For the text-containing cell, return its midpoint in (X, Y) coordinate format. 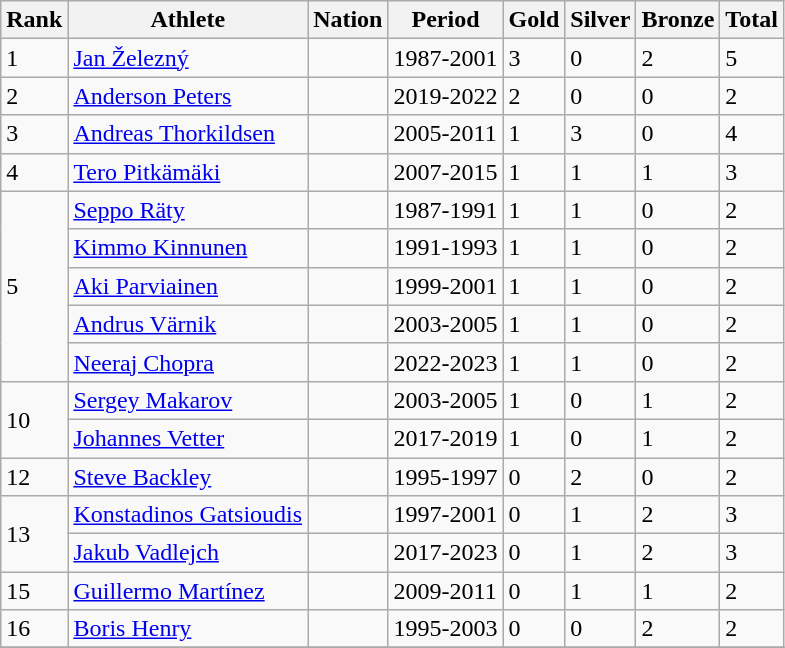
Period (446, 20)
2022-2023 (446, 362)
Steve Backley (188, 477)
Gold (534, 20)
Athlete (188, 20)
1987-2001 (446, 58)
1991-1993 (446, 248)
Jan Železný (188, 58)
Kimmo Kinnunen (188, 248)
Silver (600, 20)
Neeraj Chopra (188, 362)
Andreas Thorkildsen (188, 134)
1995-2003 (446, 629)
2019-2022 (446, 96)
16 (34, 629)
Jakub Vadlejch (188, 553)
1995-1997 (446, 477)
2017-2023 (446, 553)
Aki Parviainen (188, 286)
2007-2015 (446, 172)
Total (752, 20)
Sergey Makarov (188, 400)
Boris Henry (188, 629)
12 (34, 477)
Andrus Värnik (188, 324)
1999-2001 (446, 286)
Konstadinos Gatsioudis (188, 515)
2005-2011 (446, 134)
2017-2019 (446, 438)
10 (34, 419)
Guillermo Martínez (188, 591)
Anderson Peters (188, 96)
Bronze (678, 20)
Rank (34, 20)
13 (34, 534)
2009-2011 (446, 591)
Nation (348, 20)
1997-2001 (446, 515)
1987-1991 (446, 210)
Seppo Räty (188, 210)
Johannes Vetter (188, 438)
Tero Pitkämäki (188, 172)
15 (34, 591)
